Return the (X, Y) coordinate for the center point of the cell that contains the specified text.  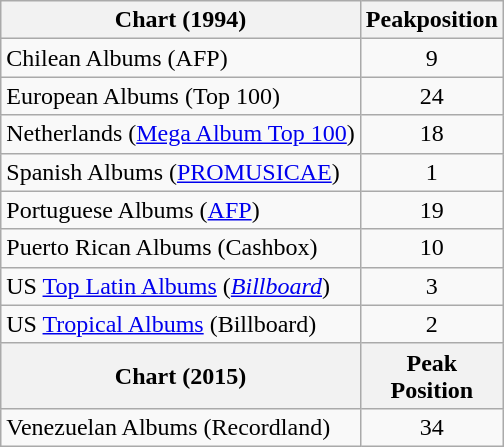
24 (432, 96)
Spanish Albums (PROMUSICAE) (181, 172)
Netherlands (Mega Album Top 100) (181, 134)
Chilean Albums (AFP) (181, 58)
Venezuelan Albums (Recordland) (181, 427)
2 (432, 324)
Peakposition (432, 20)
Chart (1994) (181, 20)
10 (432, 248)
US Top Latin Albums (Billboard) (181, 286)
PeakPosition (432, 376)
34 (432, 427)
Chart (2015) (181, 376)
19 (432, 210)
Portuguese Albums (AFP) (181, 210)
Puerto Rican Albums (Cashbox) (181, 248)
European Albums (Top 100) (181, 96)
3 (432, 286)
1 (432, 172)
9 (432, 58)
US Tropical Albums (Billboard) (181, 324)
18 (432, 134)
